Return the (x, y) coordinate for the center point of the cell that contains the specified text.  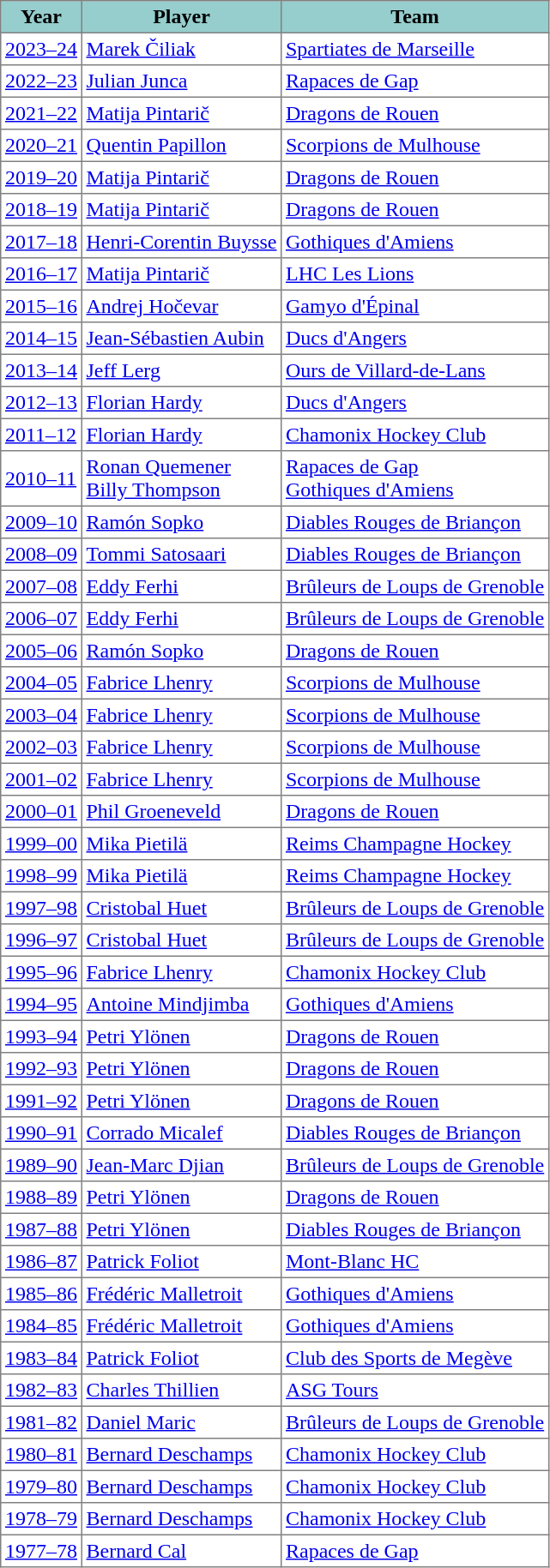
1980–81 (41, 1455)
ASG Tours (415, 1391)
1985–86 (41, 1294)
2019–20 (41, 177)
1993–94 (41, 1036)
1986–87 (41, 1262)
1996–97 (41, 940)
1992–93 (41, 1069)
1977–78 (41, 1551)
Jeff Lerg (181, 370)
2010–11 (41, 478)
Henri-Corentin Buysse (181, 242)
Club des Sports de Megève (415, 1358)
2004–05 (41, 683)
Jean-Sébastien Aubin (181, 339)
Daniel Maric (181, 1422)
Julian Junca (181, 81)
2020–21 (41, 146)
2003–04 (41, 715)
Bernard Cal (181, 1551)
2017–18 (41, 242)
1979–80 (41, 1487)
1990–91 (41, 1133)
2011–12 (41, 435)
2013–14 (41, 370)
2000–01 (41, 812)
2009–10 (41, 522)
2015–16 (41, 306)
1999–00 (41, 844)
2005–06 (41, 651)
Mont-Blanc HC (415, 1262)
Quentin Papillon (181, 146)
Tommi Satosaari (181, 555)
1983–84 (41, 1358)
1997–98 (41, 908)
1981–82 (41, 1422)
1991–92 (41, 1101)
1978–79 (41, 1519)
1994–95 (41, 1005)
2001–02 (41, 779)
Andrej Hočevar (181, 306)
Year (41, 17)
Team (415, 17)
Spartiates de Marseille (415, 49)
Marek Čiliak (181, 49)
2018–19 (41, 210)
1982–83 (41, 1391)
Player (181, 17)
1998–99 (41, 876)
1988–89 (41, 1198)
2002–03 (41, 748)
1995–96 (41, 972)
2022–23 (41, 81)
2012–13 (41, 403)
Phil Groeneveld (181, 812)
Antoine Mindjimba (181, 1005)
2007–08 (41, 586)
LHC Les Lions (415, 274)
2023–24 (41, 49)
Ours de Villard-de-Lans (415, 370)
Gamyo d'Épinal (415, 306)
Jean-Marc Djian (181, 1165)
1984–85 (41, 1326)
Corrado Micalef (181, 1133)
1989–90 (41, 1165)
Ronan Quemener Billy Thompson (181, 478)
Charles Thillien (181, 1391)
1987–88 (41, 1229)
2006–07 (41, 619)
Rapaces de Gap Gothiques d'Amiens (415, 478)
2021–22 (41, 113)
2014–15 (41, 339)
2016–17 (41, 274)
2008–09 (41, 555)
